Provide the [x, y] coordinate of the cell's center where the given text is located.  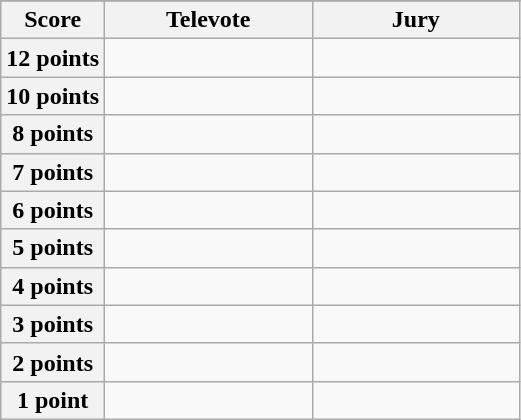
12 points [53, 58]
5 points [53, 248]
8 points [53, 134]
6 points [53, 210]
Jury [416, 20]
3 points [53, 324]
Televote [209, 20]
7 points [53, 172]
4 points [53, 286]
10 points [53, 96]
2 points [53, 362]
Score [53, 20]
1 point [53, 400]
